Extract the (X, Y) coordinate from the center of the cell holding the provided text.  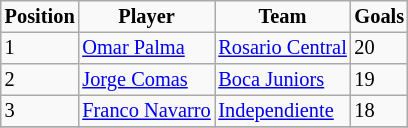
19 (380, 80)
1 (40, 48)
Jorge Comas (146, 80)
Rosario Central (283, 48)
Position (40, 17)
Goals (380, 17)
Independiente (283, 111)
Team (283, 17)
Franco Navarro (146, 111)
Boca Juniors (283, 80)
Omar Palma (146, 48)
3 (40, 111)
2 (40, 80)
18 (380, 111)
20 (380, 48)
Player (146, 17)
